Determine the (x, y) coordinate at the center of the cell enclosing the given text.  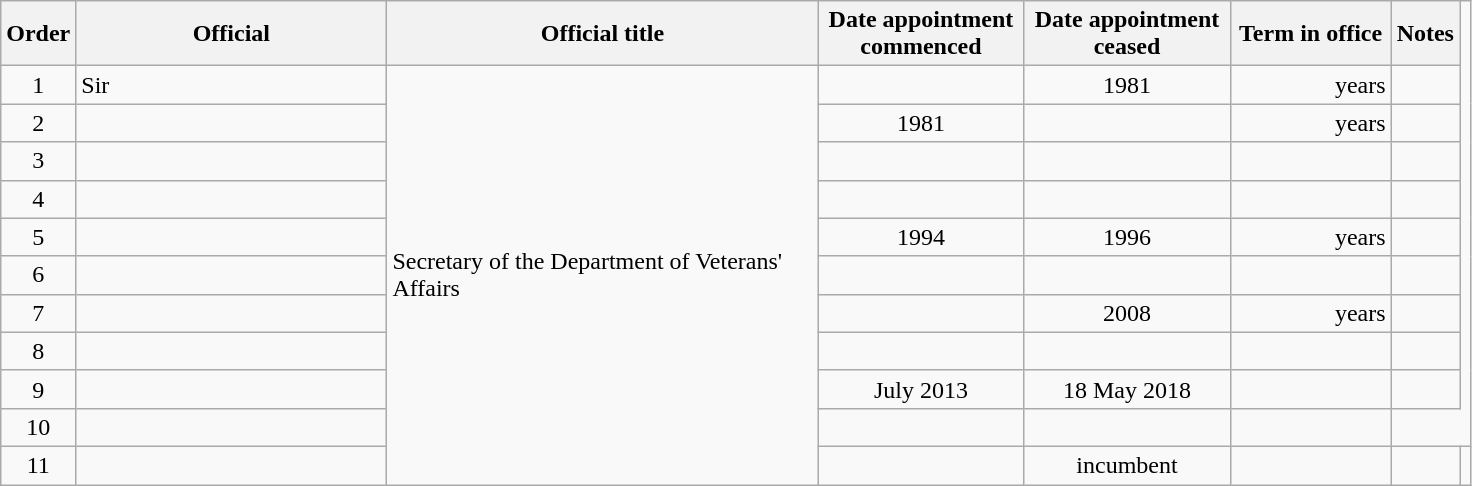
6 (38, 275)
2008 (1127, 313)
Secretary of the Department of Veterans' Affairs (602, 276)
11 (38, 465)
Notes (1425, 34)
7 (38, 313)
3 (38, 161)
incumbent (1127, 465)
1994 (921, 237)
Order (38, 34)
Date appointmentcommenced (921, 34)
Sir (232, 85)
10 (38, 427)
July 2013 (921, 389)
Official title (602, 34)
8 (38, 351)
1 (38, 85)
Official (232, 34)
1996 (1127, 237)
Date appointmentceased (1127, 34)
9 (38, 389)
4 (38, 199)
5 (38, 237)
2 (38, 123)
18 May 2018 (1127, 389)
Term in office (1310, 34)
